Scan for the cell matching the given text and deliver its [X, Y] coordinate at center. 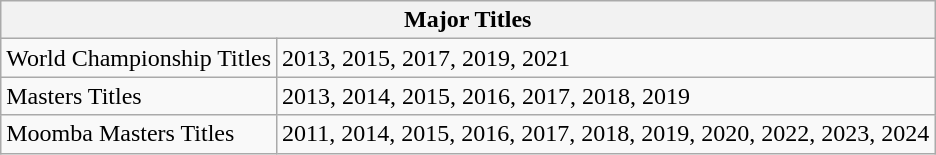
Major Titles [468, 20]
2013, 2014, 2015, 2016, 2017, 2018, 2019 [606, 96]
World Championship Titles [139, 58]
2013, 2015, 2017, 2019, 2021 [606, 58]
Masters Titles [139, 96]
2011, 2014, 2015, 2016, 2017, 2018, 2019, 2020, 2022, 2023, 2024 [606, 134]
Moomba Masters Titles [139, 134]
